Find where the given text appears and provide that cell's center as (x, y) coordinate. 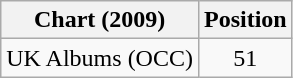
Position (245, 20)
51 (245, 58)
Chart (2009) (100, 20)
UK Albums (OCC) (100, 58)
